Scan for the cell matching the given text and deliver its [X, Y] coordinate at center. 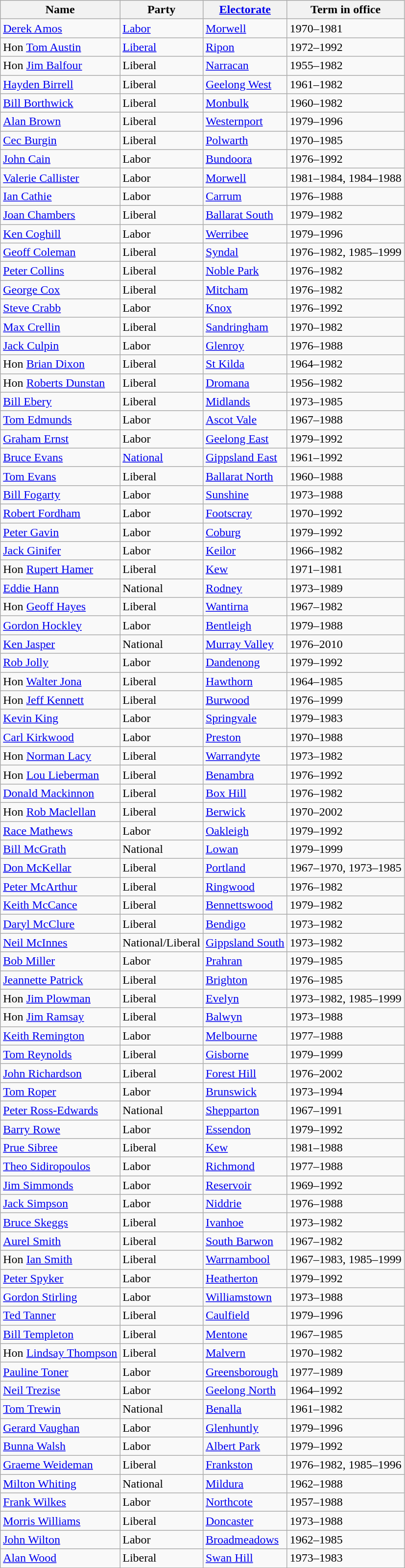
Narracan [245, 66]
Springvale [245, 719]
Midlands [245, 401]
Balwyn [245, 1017]
Term in office [346, 10]
Hon Roberts Dunstan [60, 383]
1962–1988 [346, 1484]
Name [60, 10]
Lowan [245, 849]
Sunshine [245, 495]
Valerie Callister [60, 177]
Doncaster [245, 1521]
Peter Spyker [60, 1278]
Glenhuntly [245, 1428]
Knox [245, 308]
Tom Edmunds [60, 420]
Hon Walter Jona [60, 681]
1976–1999 [346, 700]
Syndal [245, 252]
Berwick [245, 812]
Bruce Evans [60, 457]
Rob Jolly [60, 663]
Preston [245, 737]
Hon Jim Balfour [60, 66]
Noble Park [245, 271]
Geelong North [245, 1390]
1973–1985 [346, 401]
1956–1982 [346, 383]
1979–1988 [346, 625]
1961–1992 [346, 457]
Cec Burgin [60, 140]
Graeme Weideman [60, 1465]
Jack Simpson [60, 1204]
Hawthorn [245, 681]
Tom Trewin [60, 1409]
Hon Rob Maclellan [60, 812]
Box Hill [245, 793]
Ripon [245, 47]
Kevin King [60, 719]
Forest Hill [245, 1073]
Hon Tom Austin [60, 47]
Ted Tanner [60, 1316]
1964–1982 [346, 364]
Bundoora [245, 159]
Alan Brown [60, 122]
Shepparton [245, 1110]
Prahran [245, 961]
1979–1983 [346, 719]
1973–1983 [346, 1558]
Derek Amos [60, 28]
Coburg [245, 532]
Party [162, 10]
Ballarat North [245, 476]
Ivanhoe [245, 1222]
Polwarth [245, 140]
Carrum [245, 196]
1976–1985 [346, 980]
Alan Wood [60, 1558]
Richmond [245, 1167]
Jack Ginifer [60, 551]
Sandringham [245, 327]
Bill Borthwick [60, 103]
Portland [245, 868]
Mildura [245, 1484]
Bendigo [245, 924]
Hon Rupert Hamer [60, 570]
Geoff Coleman [60, 252]
Swan Hill [245, 1558]
Benambra [245, 774]
Daryl McClure [60, 924]
Hayden Birrell [60, 84]
Milton Whiting [60, 1484]
Ascot Vale [245, 420]
Reservoir [245, 1185]
Werribee [245, 234]
Steve Crabb [60, 308]
Warrandyte [245, 756]
1967–1988 [346, 420]
Electorate [245, 10]
Neil Trezise [60, 1390]
1970–1988 [346, 737]
1971–1981 [346, 570]
1960–1988 [346, 476]
Jeannette Patrick [60, 980]
Keith McCance [60, 905]
Warrnambool [245, 1260]
Donald Mackinnon [60, 793]
Williamstown [245, 1297]
1970–2002 [346, 812]
Murray Valley [245, 644]
Bill McGrath [60, 849]
Niddrie [245, 1204]
Robert Fordham [60, 513]
Race Mathews [60, 831]
1976–1982, 1985–1996 [346, 1465]
Morris Williams [60, 1521]
Hon Jim Ramsay [60, 1017]
Peter Collins [60, 271]
1967–1970, 1973–1985 [346, 868]
Ken Jasper [60, 644]
Eddie Hann [60, 588]
1960–1982 [346, 103]
Glenroy [245, 346]
Heatherton [245, 1278]
1977–1989 [346, 1371]
Rodney [245, 588]
Dandenong [245, 663]
1973–1989 [346, 588]
Tom Evans [60, 476]
John Wilton [60, 1540]
Monbulk [245, 103]
Barry Rowe [60, 1129]
1966–1982 [346, 551]
Melbourne [245, 1036]
Hon Norman Lacy [60, 756]
Gippsland East [245, 457]
National/Liberal [162, 943]
Malvern [245, 1353]
Greensborough [245, 1371]
Bennettswood [245, 905]
Dromana [245, 383]
Bob Miller [60, 961]
Gordon Stirling [60, 1297]
Jack Culpin [60, 346]
Jim Simmonds [60, 1185]
Carl Kirkwood [60, 737]
1970–1992 [346, 513]
Gerard Vaughan [60, 1428]
Frank Wilkes [60, 1502]
Bruce Skeggs [60, 1222]
Broadmeadows [245, 1540]
Hon Jim Plowman [60, 998]
John Richardson [60, 1073]
Don McKellar [60, 868]
1964–1985 [346, 681]
Gisborne [245, 1054]
1976–2010 [346, 644]
Burwood [245, 700]
Geelong West [245, 84]
Gordon Hockley [60, 625]
1973–1982, 1985–1999 [346, 998]
1981–1984, 1984–1988 [346, 177]
Ringwood [245, 887]
Frankston [245, 1465]
1972–1992 [346, 47]
Brighton [245, 980]
Bentleigh [245, 625]
Tom Roper [60, 1092]
1967–1991 [346, 1110]
South Barwon [245, 1241]
1962–1985 [346, 1540]
Brunswick [245, 1092]
Joan Chambers [60, 215]
Theo Sidiropoulos [60, 1167]
Peter Ross-Edwards [60, 1110]
Wantirna [245, 607]
Essendon [245, 1129]
Aurel Smith [60, 1241]
Tom Reynolds [60, 1054]
St Kilda [245, 364]
Westernport [245, 122]
Hon Ian Smith [60, 1260]
Evelyn [245, 998]
1970–1981 [346, 28]
Peter Gavin [60, 532]
Hon Brian Dixon [60, 364]
1976–2002 [346, 1073]
1981–1988 [346, 1148]
Oakleigh [245, 831]
Mentone [245, 1334]
Ballarat South [245, 215]
Keilor [245, 551]
Graham Ernst [60, 439]
1967–1985 [346, 1334]
1967–1983, 1985–1999 [346, 1260]
Mitcham [245, 290]
Hon Lindsay Thompson [60, 1353]
Footscray [245, 513]
Albert Park [245, 1446]
Bunna Walsh [60, 1446]
Bill Templeton [60, 1334]
Hon Lou Lieberman [60, 774]
Max Crellin [60, 327]
Hon Geoff Hayes [60, 607]
Benalla [245, 1409]
1979–1985 [346, 961]
1964–1992 [346, 1390]
1973–1994 [346, 1092]
Ian Cathie [60, 196]
1970–1985 [346, 140]
Pauline Toner [60, 1371]
John Cain [60, 159]
George Cox [60, 290]
Geelong East [245, 439]
Ken Coghill [60, 234]
1957–1988 [346, 1502]
Northcote [245, 1502]
Hon Jeff Kennett [60, 700]
Bill Ebery [60, 401]
Peter McArthur [60, 887]
Prue Sibree [60, 1148]
Bill Fogarty [60, 495]
Keith Remington [60, 1036]
Caulfield [245, 1316]
Neil McInnes [60, 943]
1976–1982, 1985–1999 [346, 252]
1969–1992 [346, 1185]
Gippsland South [245, 943]
1955–1982 [346, 66]
